Pinpoint the cell where the given text exists, returning its [x, y] midpoint coordinate. 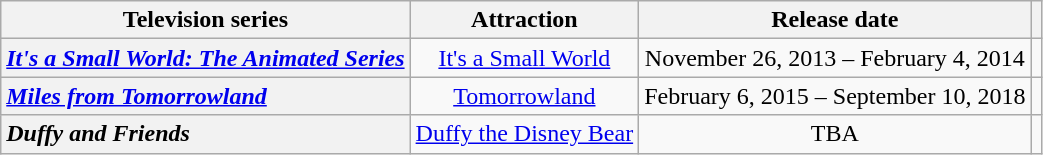
It's a Small World: The Animated Series [206, 58]
Release date [835, 20]
November 26, 2013 – February 4, 2014 [835, 58]
Miles from Tomorrowland [206, 96]
Television series [206, 20]
Duffy and Friends [206, 134]
TBA [835, 134]
Duffy the Disney Bear [524, 134]
Tomorrowland [524, 96]
Attraction [524, 20]
February 6, 2015 – September 10, 2018 [835, 96]
It's a Small World [524, 58]
